From the cell containing the given text, extract its center point as (X, Y) coordinate. 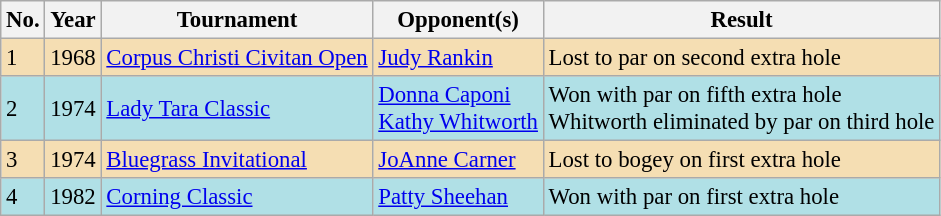
Result (742, 20)
Lost to bogey on first extra hole (742, 160)
Won with par on fifth extra holeWhitworth eliminated by par on third hole (742, 108)
1968 (73, 58)
JoAnne Carner (458, 160)
4 (23, 197)
Tournament (237, 20)
Corpus Christi Civitan Open (237, 58)
Year (73, 20)
3 (23, 160)
Lady Tara Classic (237, 108)
Patty Sheehan (458, 197)
2 (23, 108)
Donna Caponi Kathy Whitworth (458, 108)
1982 (73, 197)
Won with par on first extra hole (742, 197)
Bluegrass Invitational (237, 160)
Opponent(s) (458, 20)
No. (23, 20)
Lost to par on second extra hole (742, 58)
Judy Rankin (458, 58)
1 (23, 58)
Corning Classic (237, 197)
